Provide the [x, y] coordinate of the cell's center where the given text is located.  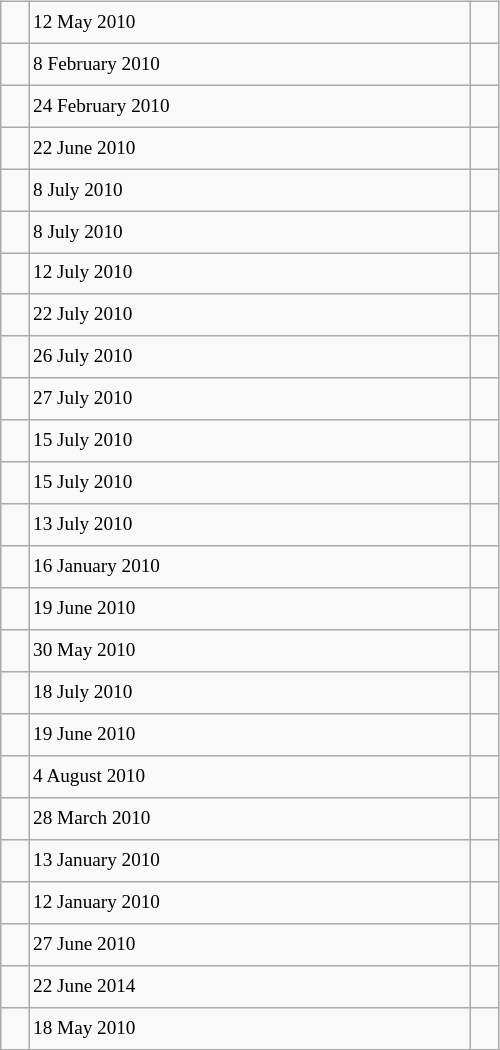
12 May 2010 [249, 22]
4 August 2010 [249, 777]
22 June 2014 [249, 986]
22 July 2010 [249, 315]
27 June 2010 [249, 944]
24 February 2010 [249, 106]
26 July 2010 [249, 357]
13 January 2010 [249, 861]
30 May 2010 [249, 651]
12 January 2010 [249, 902]
27 July 2010 [249, 399]
8 February 2010 [249, 64]
22 June 2010 [249, 148]
18 July 2010 [249, 693]
13 July 2010 [249, 525]
16 January 2010 [249, 567]
18 May 2010 [249, 1028]
28 March 2010 [249, 819]
12 July 2010 [249, 274]
